Determine the [X, Y] coordinate at the center of the cell enclosing the given text.  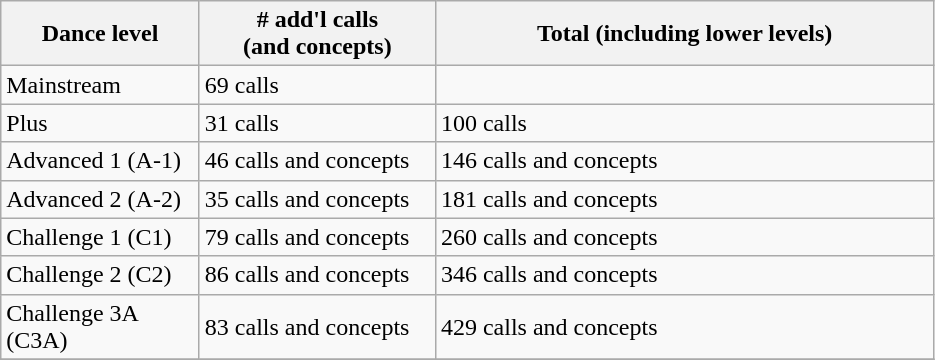
260 calls and concepts [684, 237]
429 calls and concepts [684, 326]
69 calls [317, 85]
# add'l calls(and concepts) [317, 34]
Challenge 2 (C2) [100, 275]
Plus [100, 123]
83 calls and concepts [317, 326]
Dance level [100, 34]
346 calls and concepts [684, 275]
100 calls [684, 123]
Total (including lower levels) [684, 34]
146 calls and concepts [684, 161]
31 calls [317, 123]
79 calls and concepts [317, 237]
Challenge 3A (C3A) [100, 326]
Advanced 1 (A-1) [100, 161]
35 calls and concepts [317, 199]
Challenge 1 (C1) [100, 237]
86 calls and concepts [317, 275]
46 calls and concepts [317, 161]
181 calls and concepts [684, 199]
Mainstream [100, 85]
Advanced 2 (A-2) [100, 199]
